Find where the given text appears and provide that cell's center as [X, Y] coordinate. 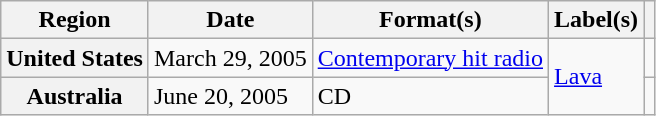
United States [75, 58]
June 20, 2005 [230, 96]
CD [430, 96]
Date [230, 20]
Label(s) [596, 20]
Lava [596, 77]
Australia [75, 96]
March 29, 2005 [230, 58]
Region [75, 20]
Contemporary hit radio [430, 58]
Format(s) [430, 20]
